Detect which cell encompasses the target text, then output its (X, Y) center coordinate. 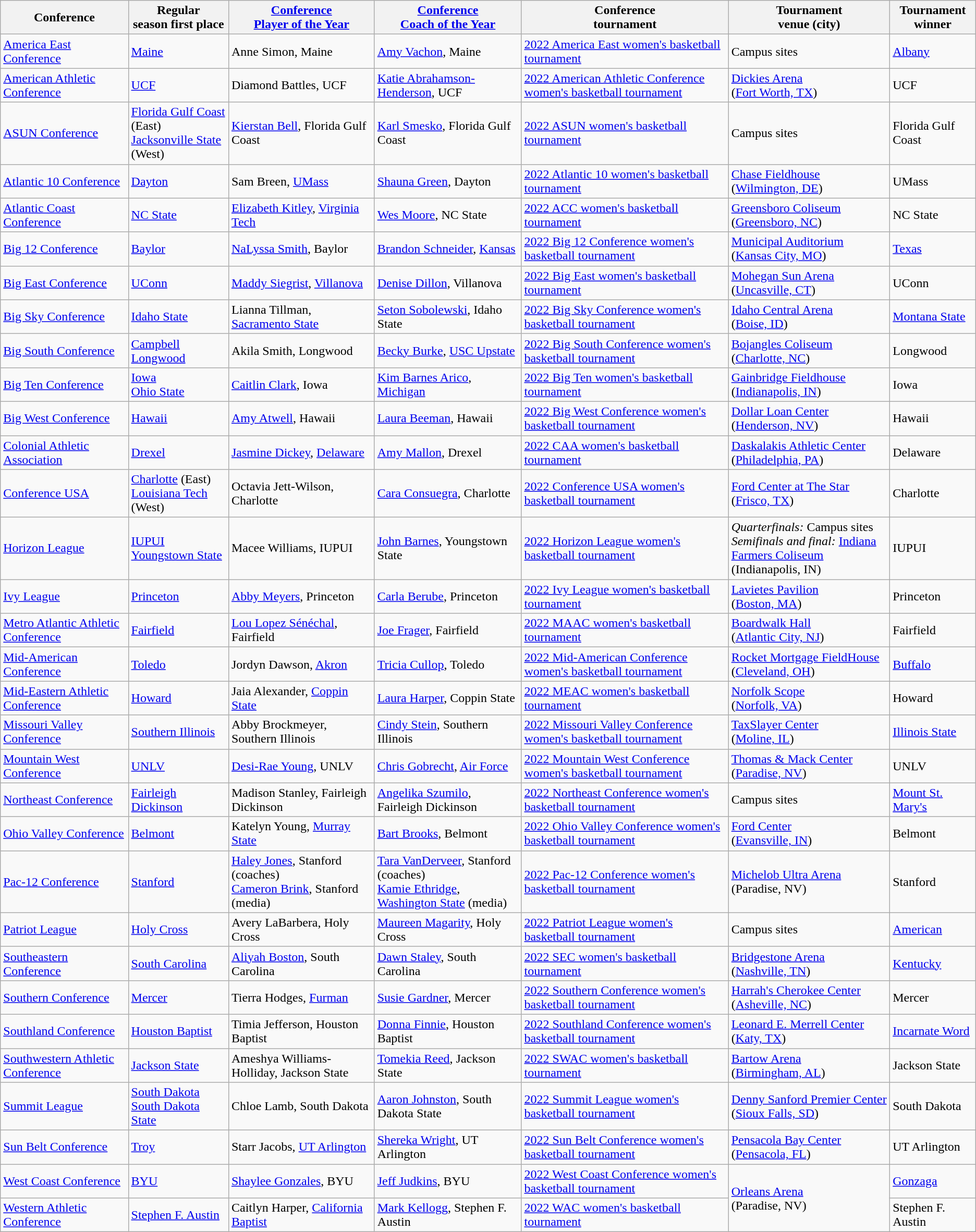
Donna Finnie, Houston Baptist (448, 1031)
Bart Brooks, Belmont (448, 834)
2022 ACC women's basketball tournament (625, 215)
Conference Player of the Year (301, 18)
IUPUIYoungstown State (178, 548)
Lianna Tillman, Sacramento State (301, 317)
Atlantic Coast Conference (65, 215)
Gonzaga (933, 1181)
Katelyn Young, Murray State (301, 834)
Ohio Valley Conference (65, 834)
BYU (178, 1181)
TaxSlayer Center(Moline, IL) (809, 732)
2022 Southland Conference women's basketball tournament (625, 1031)
Holy Cross (178, 930)
2022 Sun Belt Conference women's basketball tournament (625, 1148)
Gainbridge Fieldhouse(Indianapolis, IN) (809, 385)
2022 Northeast Conference women's basketball tournament (625, 799)
2022 America East women's basketball tournament (625, 51)
Conference Coach of the Year (448, 18)
2022 Horizon League women's basketball tournament (625, 548)
Mountain West Conference (65, 766)
Anne Simon, Maine (301, 51)
Denise Dillon, Villanova (448, 282)
Abby Meyers, Princeton (301, 596)
Macee Williams, IUPUI (301, 548)
2022 Mid-American Conference women's basketball tournament (625, 664)
Missouri Valley Conference (65, 732)
Caitlin Clark, Iowa (301, 385)
Sam Breen, UMass (301, 181)
IowaOhio State (178, 385)
2022 WAC women's basketball tournament (625, 1215)
Katie Abrahamson-Henderson, UCF (448, 85)
Bridgestone Arena(Nashville, TN) (809, 963)
ASUN Conference (65, 133)
South Dakota (933, 1106)
2022 MEAC women's basketball tournament (625, 698)
Charlotte (933, 494)
2022 Big West Conference women's basketball tournament (625, 418)
South DakotaSouth Dakota State (178, 1106)
Baylor (178, 249)
Conference tournament (625, 18)
Harrah's Cherokee Center(Asheville, NC) (809, 997)
Elizabeth Kitley, Virginia Tech (301, 215)
Tricia Cullop, Toledo (448, 664)
Mid-Eastern Athletic Conference (65, 698)
Bojangles Coliseum(Charlotte, NC) (809, 350)
Southern Illinois (178, 732)
American Athletic Conference (65, 85)
Boardwalk Hall(Atlantic City, NJ) (809, 631)
2022 Missouri Valley Conference women's basketball tournament (625, 732)
2022 CAA women's basketball tournament (625, 452)
Thomas & Mack Center(Paradise, NV) (809, 766)
Kentucky (933, 963)
Conference USA (65, 494)
Northeast Conference (65, 799)
2022 Ivy League women's basketball tournament (625, 596)
2022 Big Ten women's basketball tournament (625, 385)
Lavietes Pavilion(Boston, MA) (809, 596)
Maureen Magarity, Holy Cross (448, 930)
2022 Ohio Valley Conference women's basketball tournament (625, 834)
Troy (178, 1148)
Ivy League (65, 596)
Chase Fieldhouse(Wilmington, DE) (809, 181)
Shaylee Gonzales, BYU (301, 1181)
Tierra Hodges, Furman (301, 997)
Carla Berube, Princeton (448, 596)
Illinois State (933, 732)
UMass (933, 181)
UT Arlington (933, 1148)
2022 MAAC women's basketball tournament (625, 631)
2022 Pac-12 Conference women's basketball tournament (625, 882)
Shauna Green, Dayton (448, 181)
Southern Conference (65, 997)
Michelob Ultra Arena(Paradise, NV) (809, 882)
Colonial Athletic Association (65, 452)
2022 Southern Conference women's basketball tournament (625, 997)
Big Ten Conference (65, 385)
South Carolina (178, 963)
Idaho Central Arena(Boise, ID) (809, 317)
America East Conference (65, 51)
Iowa (933, 385)
Daskalakis Athletic Center(Philadelphia, PA) (809, 452)
Pac-12 Conference (65, 882)
Greensboro Coliseum(Greensboro, NC) (809, 215)
Mohegan Sun Arena(Uncasville, CT) (809, 282)
Tomekia Reed, Jackson State (448, 1065)
Regular season first place (178, 18)
Big 12 Conference (65, 249)
Haley Jones, Stanford (coaches)Cameron Brink, Stanford (media) (301, 882)
Becky Burke, USC Upstate (448, 350)
Bartow Arena(Birmingham, AL) (809, 1065)
Tournament winner (933, 18)
Albany (933, 51)
Buffalo (933, 664)
Jordyn Dawson, Akron (301, 664)
2022 Big East women's basketball tournament (625, 282)
Seton Sobolewski, Idaho State (448, 317)
Big West Conference (65, 418)
Summit League (65, 1106)
2022 Big South Conference women's basketball tournament (625, 350)
Dawn Staley, South Carolina (448, 963)
2022 Big Sky Conference women's basketball tournament (625, 317)
Jasmine Dickey, Delaware (301, 452)
Madison Stanley, Fairleigh Dickinson (301, 799)
Big South Conference (65, 350)
IUPUI (933, 548)
Texas (933, 249)
Kierstan Bell, Florida Gulf Coast (301, 133)
Idaho State (178, 317)
Drexel (178, 452)
Houston Baptist (178, 1031)
Delaware (933, 452)
Tournament venue (city) (809, 18)
Florida Gulf Coast (East)Jacksonville State (West) (178, 133)
Avery LaBarbera, Holy Cross (301, 930)
Incarnate Word (933, 1031)
2022 Summit League women's basketball tournament (625, 1106)
Dollar Loan Center(Henderson, NV) (809, 418)
Leonard E. Merrell Center(Katy, TX) (809, 1031)
Lou Lopez Sénéchal, Fairfield (301, 631)
2022 SWAC women's basketball tournament (625, 1065)
Mount St. Mary's (933, 799)
Florida Gulf Coast (933, 133)
Brandon Schneider, Kansas (448, 249)
Aliyah Boston, South Carolina (301, 963)
Charlotte (East)Louisiana Tech (West) (178, 494)
Mark Kellogg, Stephen F. Austin (448, 1215)
Western Athletic Conference (65, 1215)
Municipal Auditorium(Kansas City, MO) (809, 249)
Chris Gobrecht, Air Force (448, 766)
2022 Atlantic 10 women's basketball tournament (625, 181)
Karl Smesko, Florida Gulf Coast (448, 133)
Horizon League (65, 548)
Amy Mallon, Drexel (448, 452)
Tara VanDerveer, Stanford (coaches)Kamie Ethridge, Washington State (media) (448, 882)
2022 Conference USA women's basketball tournament (625, 494)
NaLyssa Smith, Baylor (301, 249)
Cindy Stein, Southern Illinois (448, 732)
Caitlyn Harper, California Baptist (301, 1215)
Conference (65, 18)
Angelika Szumilo, Fairleigh Dickinson (448, 799)
Fairleigh Dickinson (178, 799)
Diamond Battles, UCF (301, 85)
2022 ASUN women's basketball tournament (625, 133)
Cara Consuegra, Charlotte (448, 494)
West Coast Conference (65, 1181)
Abby Brockmeyer, Southern Illinois (301, 732)
Pensacola Bay Center(Pensacola, FL) (809, 1148)
2022 Big 12 Conference women's basketball tournament (625, 249)
Aaron Johnston, South Dakota State (448, 1106)
Southeastern Conference (65, 963)
Orleans Arena(Paradise, NV) (809, 1198)
Laura Beeman, Hawaii (448, 418)
American (933, 930)
Big East Conference (65, 282)
Rocket Mortgage FieldHouse(Cleveland, OH) (809, 664)
Desi-Rae Young, UNLV (301, 766)
Susie Gardner, Mercer (448, 997)
Mid-American Conference (65, 664)
Toledo (178, 664)
2022 SEC women's basketball tournament (625, 963)
Starr Jacobs, UT Arlington (301, 1148)
Montana State (933, 317)
Atlantic 10 Conference (65, 181)
Dayton (178, 181)
Shereka Wright, UT Arlington (448, 1148)
2022 Patriot League women's basketball tournament (625, 930)
Longwood (933, 350)
Sun Belt Conference (65, 1148)
Joe Frager, Fairfield (448, 631)
Ameshya Williams-Holliday, Jackson State (301, 1065)
Akila Smith, Longwood (301, 350)
Timia Jefferson, Houston Baptist (301, 1031)
Jeff Judkins, BYU (448, 1181)
Metro Atlantic Athletic Conference (65, 631)
Maddy Siegrist, Villanova (301, 282)
CampbellLongwood (178, 350)
Amy Atwell, Hawaii (301, 418)
Big Sky Conference (65, 317)
Wes Moore, NC State (448, 215)
John Barnes, Youngstown State (448, 548)
Southland Conference (65, 1031)
Kim Barnes Arico, Michigan (448, 385)
Patriot League (65, 930)
Quarterfinals: Campus sitesSemifinals and final: Indiana Farmers Coliseum(Indianapolis, IN) (809, 548)
Ford Center at The Star(Frisco, TX) (809, 494)
Maine (178, 51)
Ford Center(Evansville, IN) (809, 834)
Amy Vachon, Maine (448, 51)
Laura Harper, Coppin State (448, 698)
Denny Sanford Premier Center(Sioux Falls, SD) (809, 1106)
Dickies Arena(Fort Worth, TX) (809, 85)
2022 American Athletic Conference women's basketball tournament (625, 85)
2022 Mountain West Conference women's basketball tournament (625, 766)
Norfolk Scope(Norfolk, VA) (809, 698)
Octavia Jett-Wilson, Charlotte (301, 494)
Jaia Alexander, Coppin State (301, 698)
Southwestern Athletic Conference (65, 1065)
2022 West Coast Conference women's basketball tournament (625, 1181)
Chloe Lamb, South Dakota (301, 1106)
